Capture the cell that displays the provided text and extract its (x, y) central coordinate. 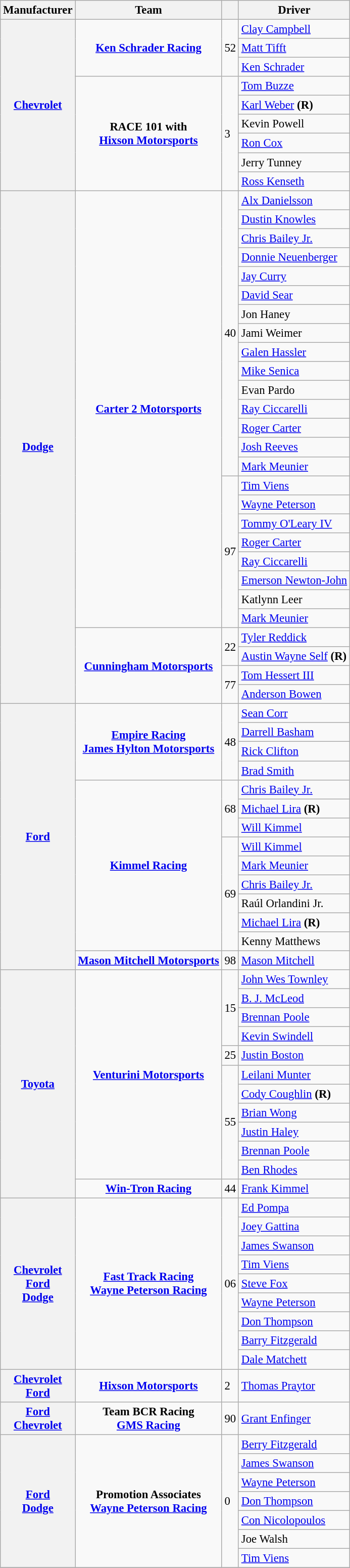
Steve Fox (294, 1284)
Toyota (38, 1084)
Tommy O'Leary IV (294, 523)
David Sear (294, 295)
Joey Gattina (294, 1227)
90 (230, 1418)
Ford Dodge (38, 1501)
22 (230, 647)
Driver (294, 10)
Galen Hassler (294, 352)
RACE 101 with Hixson Motorsports (148, 133)
3 (230, 133)
52 (230, 49)
Jon Haney (294, 314)
Tom Hessert III (294, 676)
Tyler Reddick (294, 638)
Jay Curry (294, 276)
Promotion Associates Wayne Peterson Racing (148, 1501)
John Wes Townley (294, 979)
Raúl Orlandini Jr. (294, 904)
Clay Campbell (294, 29)
Ed Pompa (294, 1207)
2 (230, 1385)
Emerson Newton-John (294, 580)
Team BCR Racing GMS Racing (148, 1418)
Thomas Praytor (294, 1385)
Ford Chevrolet (38, 1418)
68 (230, 808)
Barry Fitzgerald (294, 1340)
06 (230, 1283)
Grant Enfinger (294, 1418)
Dale Matchett (294, 1360)
48 (230, 742)
Kevin Swindell (294, 1037)
Jami Weimer (294, 333)
Ben Rhodes (294, 1170)
Manufacturer (38, 10)
Kenny Matthews (294, 942)
Kevin Powell (294, 124)
Mason Mitchell (294, 961)
Carter 2 Motorsports (148, 410)
Matt Tifft (294, 48)
Venturini Motorsports (148, 1074)
Cunningham Motorsports (148, 666)
Tom Buzze (294, 86)
Jerry Tunney (294, 162)
Justin Haley (294, 1132)
Frank Kimmel (294, 1189)
40 (230, 333)
Justin Boston (294, 1056)
Empire Racing James Hylton Motorsports (148, 742)
Kimmel Racing (148, 865)
B. J. McLeod (294, 999)
69 (230, 894)
Karl Weber (R) (294, 105)
Fast Track Racing Wayne Peterson Racing (148, 1283)
97 (230, 552)
Team (148, 10)
Joe Walsh (294, 1539)
Darrell Basham (294, 733)
Ken Schrader Racing (148, 49)
Evan Pardo (294, 390)
Brian Wong (294, 1112)
Berry Fitzgerald (294, 1444)
Hixson Motorsports (148, 1385)
77 (230, 685)
Austin Wayne Self (R) (294, 656)
Alx Danielsson (294, 200)
Donnie Neuenberger (294, 257)
Sean Corr (294, 713)
Con Nicolopoulos (294, 1520)
Rick Clifton (294, 751)
Chevrolet (38, 105)
Mason Mitchell Motorsports (148, 961)
15 (230, 1008)
98 (230, 961)
44 (230, 1189)
Win-Tron Racing (148, 1189)
Cody Coughlin (R) (294, 1094)
25 (230, 1056)
Chevrolet Ford Dodge (38, 1283)
Ross Kenseth (294, 181)
Brad Smith (294, 771)
Josh Reeves (294, 447)
Anderson Bowen (294, 694)
Leilani Munter (294, 1074)
Ford (38, 837)
Mike Senica (294, 371)
55 (230, 1122)
Dustin Knowles (294, 219)
Chevrolet Ford (38, 1385)
0 (230, 1501)
Katlynn Leer (294, 599)
Ken Schrader (294, 67)
Dodge (38, 447)
Ron Cox (294, 143)
